Identify which cell holds the provided text, then report its (X, Y) central coordinate. 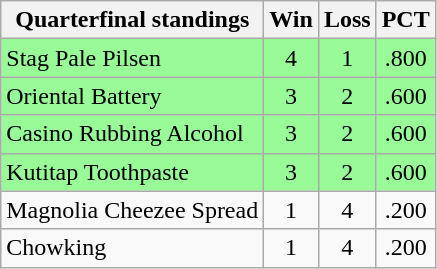
.800 (406, 58)
Magnolia Cheezee Spread (132, 210)
Kutitap Toothpaste (132, 172)
PCT (406, 20)
Loss (347, 20)
Win (292, 20)
Casino Rubbing Alcohol (132, 134)
Stag Pale Pilsen (132, 58)
Oriental Battery (132, 96)
Chowking (132, 248)
Quarterfinal standings (132, 20)
